Search for the cell housing the specified text and yield its [X, Y] center coordinate. 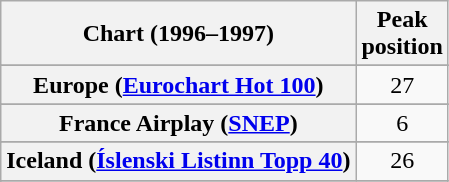
Iceland (Íslenski Listinn Topp 40) [178, 161]
26 [402, 161]
Chart (1996–1997) [178, 34]
Peakposition [402, 34]
6 [402, 123]
France Airplay (SNEP) [178, 123]
Europe (Eurochart Hot 100) [178, 85]
27 [402, 85]
